Determine the [X, Y] coordinate at the center of the cell enclosing the given text.  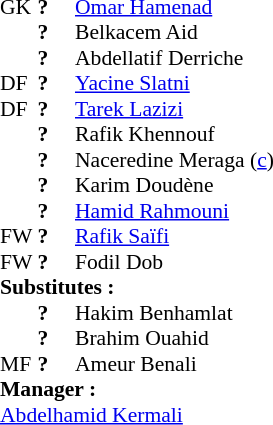
MF [19, 364]
